Return the (x, y) coordinate for the center point of the cell that contains the specified text.  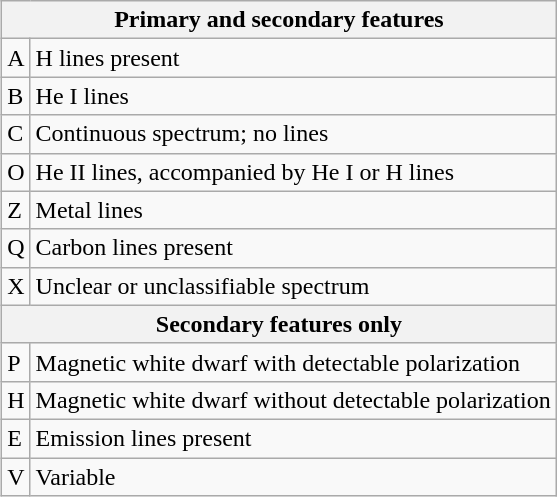
Z (16, 210)
Carbon lines present (293, 248)
O (16, 172)
C (16, 134)
He I lines (293, 96)
H (16, 400)
V (16, 477)
B (16, 96)
Unclear or unclassifiable spectrum (293, 286)
Continuous spectrum; no lines (293, 134)
Metal lines (293, 210)
He II lines, accompanied by He I or H lines (293, 172)
E (16, 438)
Magnetic white dwarf without detectable polarization (293, 400)
Magnetic white dwarf with detectable polarization (293, 362)
X (16, 286)
Primary and secondary features (280, 20)
A (16, 58)
H lines present (293, 58)
Q (16, 248)
Emission lines present (293, 438)
P (16, 362)
Variable (293, 477)
Secondary features only (280, 324)
